Return the (X, Y) coordinate for the center point of the cell that contains the specified text.  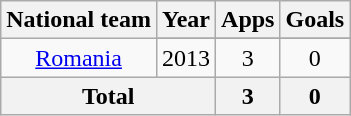
Romania (79, 58)
Year (186, 20)
Total (108, 96)
Goals (315, 20)
National team (79, 20)
2013 (186, 58)
Apps (248, 20)
